Provide the [X, Y] coordinate of the cell's center where the given text is located.  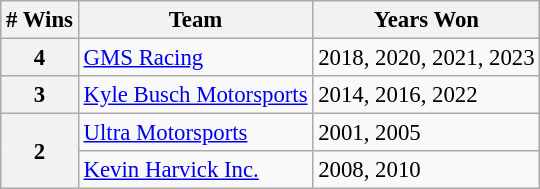
4 [40, 58]
Kyle Busch Motorsports [196, 95]
2018, 2020, 2021, 2023 [426, 58]
Kevin Harvick Inc. [196, 170]
Team [196, 20]
2001, 2005 [426, 133]
Ultra Motorsports [196, 133]
Years Won [426, 20]
2008, 2010 [426, 170]
3 [40, 95]
2 [40, 152]
2014, 2016, 2022 [426, 95]
# Wins [40, 20]
GMS Racing [196, 58]
